Determine the [x, y] coordinate at the center of the cell enclosing the given text.  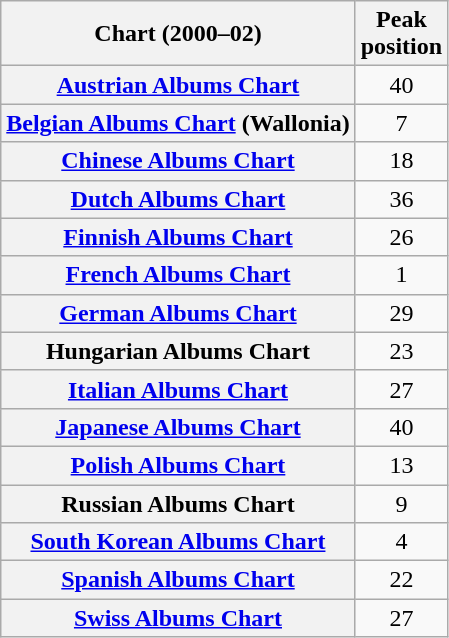
18 [401, 161]
Chart (2000–02) [178, 34]
German Albums Chart [178, 313]
French Albums Chart [178, 275]
Belgian Albums Chart (Wallonia) [178, 123]
Dutch Albums Chart [178, 199]
23 [401, 351]
9 [401, 503]
Russian Albums Chart [178, 503]
29 [401, 313]
7 [401, 123]
36 [401, 199]
1 [401, 275]
Spanish Albums Chart [178, 580]
22 [401, 580]
Japanese Albums Chart [178, 427]
Peakposition [401, 34]
Swiss Albums Chart [178, 618]
Polish Albums Chart [178, 465]
Austrian Albums Chart [178, 85]
Hungarian Albums Chart [178, 351]
26 [401, 237]
Italian Albums Chart [178, 389]
Chinese Albums Chart [178, 161]
4 [401, 542]
Finnish Albums Chart [178, 237]
13 [401, 465]
South Korean Albums Chart [178, 542]
